From the cell containing the given text, extract its center point as [x, y] coordinate. 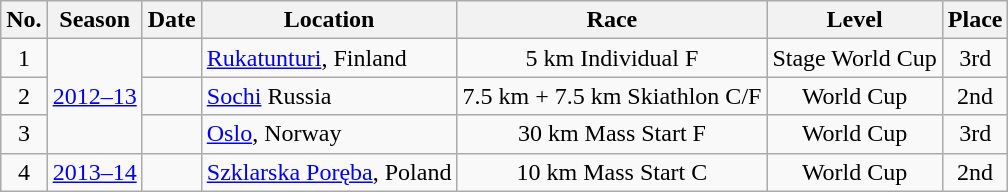
No. [24, 20]
4 [24, 172]
10 km Mass Start C [612, 172]
1 [24, 58]
Sochi Russia [329, 96]
Rukatunturi, Finland [329, 58]
30 km Mass Start F [612, 134]
2 [24, 96]
Date [172, 20]
Oslo, Norway [329, 134]
Location [329, 20]
Szklarska Poręba, Poland [329, 172]
5 km Individual F [612, 58]
Stage World Cup [854, 58]
3 [24, 134]
7.5 km + 7.5 km Skiathlon C/F [612, 96]
Place [975, 20]
Race [612, 20]
2012–13 [94, 96]
Season [94, 20]
Level [854, 20]
2013–14 [94, 172]
